For the text-containing cell, return its midpoint in [X, Y] coordinate format. 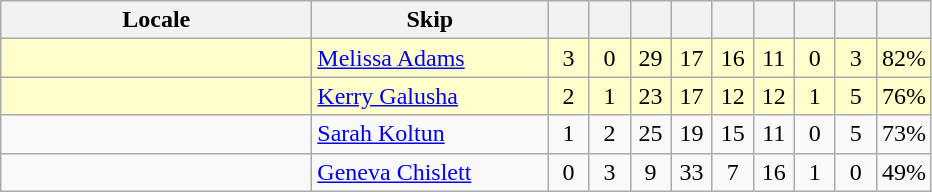
15 [732, 134]
82% [904, 58]
Sarah Koltun [430, 134]
29 [650, 58]
73% [904, 134]
19 [692, 134]
Geneva Chislett [430, 172]
Locale [156, 20]
9 [650, 172]
7 [732, 172]
76% [904, 96]
Kerry Galusha [430, 96]
49% [904, 172]
Skip [430, 20]
23 [650, 96]
33 [692, 172]
Melissa Adams [430, 58]
25 [650, 134]
